From the cell containing the given text, extract its center point as (x, y) coordinate. 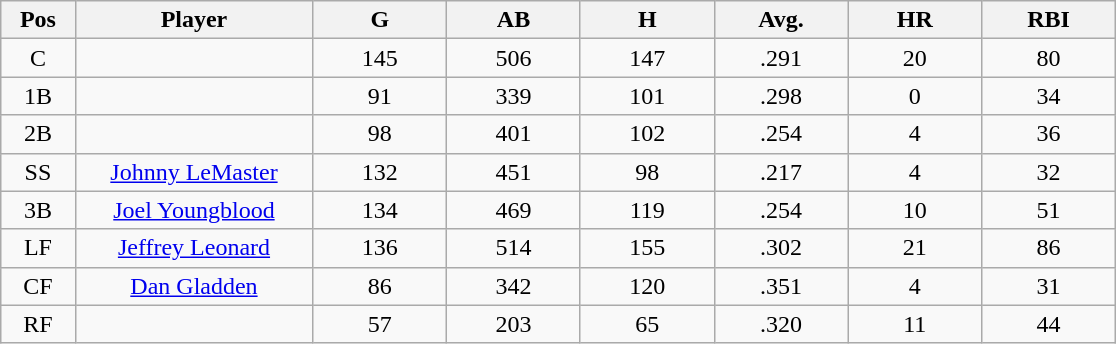
31 (1049, 286)
119 (647, 210)
147 (647, 58)
RF (38, 324)
Jeffrey Leonard (194, 248)
.291 (781, 58)
203 (514, 324)
Avg. (781, 20)
34 (1049, 96)
51 (1049, 210)
RBI (1049, 20)
.302 (781, 248)
469 (514, 210)
136 (380, 248)
506 (514, 58)
101 (647, 96)
H (647, 20)
0 (915, 96)
Player (194, 20)
65 (647, 324)
155 (647, 248)
120 (647, 286)
91 (380, 96)
.351 (781, 286)
44 (1049, 324)
AB (514, 20)
11 (915, 324)
102 (647, 134)
21 (915, 248)
SS (38, 172)
32 (1049, 172)
339 (514, 96)
G (380, 20)
10 (915, 210)
Dan Gladden (194, 286)
LF (38, 248)
1B (38, 96)
.320 (781, 324)
Joel Youngblood (194, 210)
134 (380, 210)
Johnny LeMaster (194, 172)
451 (514, 172)
401 (514, 134)
3B (38, 210)
342 (514, 286)
Pos (38, 20)
.217 (781, 172)
145 (380, 58)
514 (514, 248)
CF (38, 286)
20 (915, 58)
80 (1049, 58)
HR (915, 20)
36 (1049, 134)
C (38, 58)
2B (38, 134)
.298 (781, 96)
57 (380, 324)
132 (380, 172)
